Locate the cell with the specified text and output its (X, Y) center coordinate. 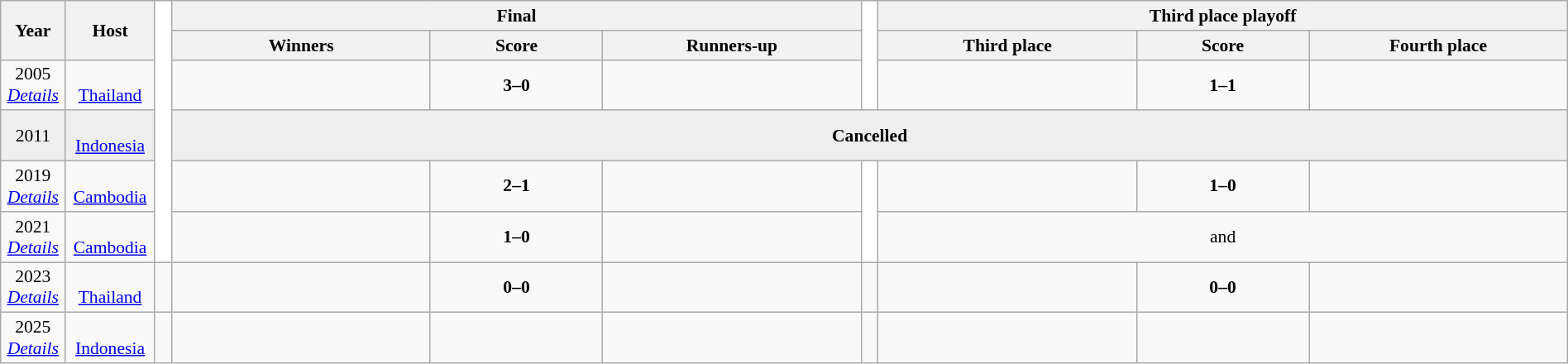
2–1 (516, 187)
Third place playoff (1222, 16)
Final (516, 16)
Host (110, 30)
2005Details (33, 84)
and (1222, 237)
2011 (33, 136)
2019Details (33, 187)
Winners (301, 45)
Fourth place (1439, 45)
Third place (1007, 45)
2021Details (33, 237)
2025Details (33, 338)
Runners-up (732, 45)
1–1 (1222, 84)
Cancelled (870, 136)
3–0 (516, 84)
2023Details (33, 288)
Year (33, 30)
